Capture the cell that displays the provided text and extract its (x, y) central coordinate. 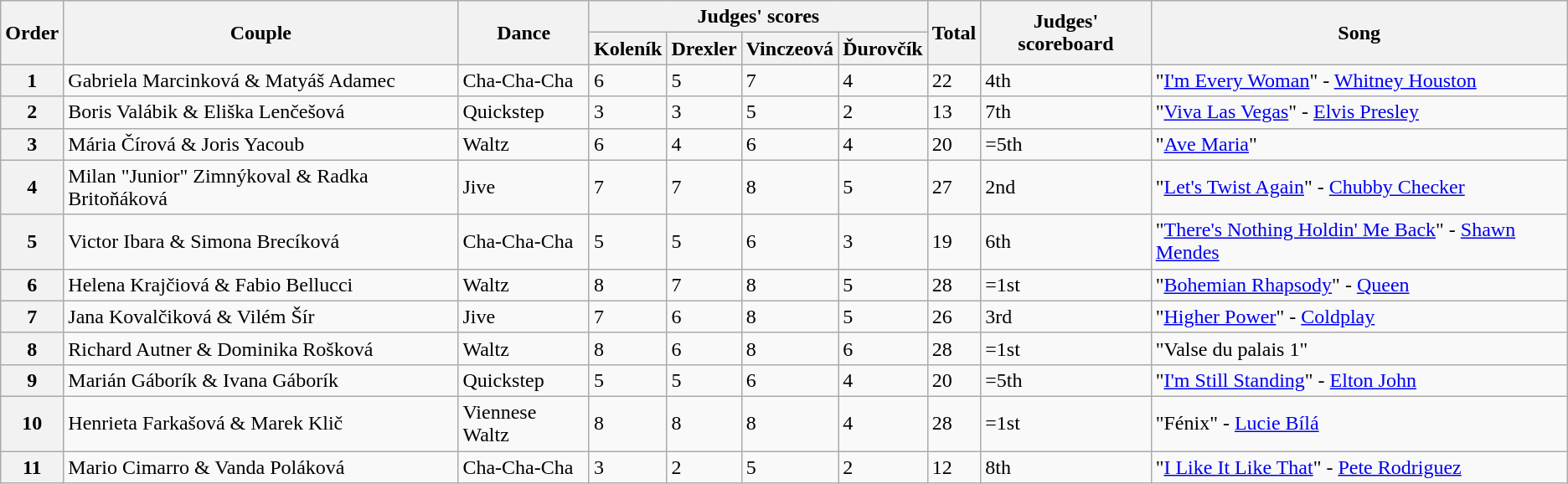
Dance (524, 33)
Victor Ibara & Simona Brecíková (261, 241)
4th (1065, 80)
Drexler (704, 49)
Helena Krajčiová & Fabio Bellucci (261, 285)
Ďurovčík (883, 49)
3rd (1065, 317)
"Valse du palais 1" (1359, 348)
Song (1359, 33)
2nd (1065, 188)
"Fénix" - Lucie Bílá (1359, 424)
12 (954, 466)
7th (1065, 112)
"There's Nothing Holdin' Me Back" - Shawn Mendes (1359, 241)
Marián Gáborík & Ivana Gáborík (261, 380)
Judges' scores (758, 17)
Mária Čírová & Joris Yacoub (261, 144)
Koleník (627, 49)
26 (954, 317)
22 (954, 80)
11 (32, 466)
Boris Valábik & Eliška Lenčešová (261, 112)
"Ave Maria" (1359, 144)
"Let's Twist Again" - Chubby Checker (1359, 188)
Milan "Junior" Zimnýkoval & Radka Britoňáková (261, 188)
27 (954, 188)
"Viva Las Vegas" - Elvis Presley (1359, 112)
Henrieta Farkašová & Marek Klič (261, 424)
Mario Cimarro & Vanda Poláková (261, 466)
6th (1065, 241)
8th (1065, 466)
Viennese Waltz (524, 424)
Couple (261, 33)
"I'm Still Standing" - Elton John (1359, 380)
9 (32, 380)
Jana Kovalčiková & Vilém Šír (261, 317)
Vinczeová (789, 49)
"Bohemian Rhapsody" - Queen (1359, 285)
"I'm Every Woman" - Whitney Houston (1359, 80)
13 (954, 112)
Judges' scoreboard (1065, 33)
19 (954, 241)
Order (32, 33)
Gabriela Marcinková & Matyáš Adamec (261, 80)
10 (32, 424)
Total (954, 33)
"Higher Power" - Coldplay (1359, 317)
"I Like It Like That" - Pete Rodriguez (1359, 466)
Richard Autner & Dominika Rošková (261, 348)
1 (32, 80)
